Extract the (x, y) coordinate from the center of the cell holding the provided text.  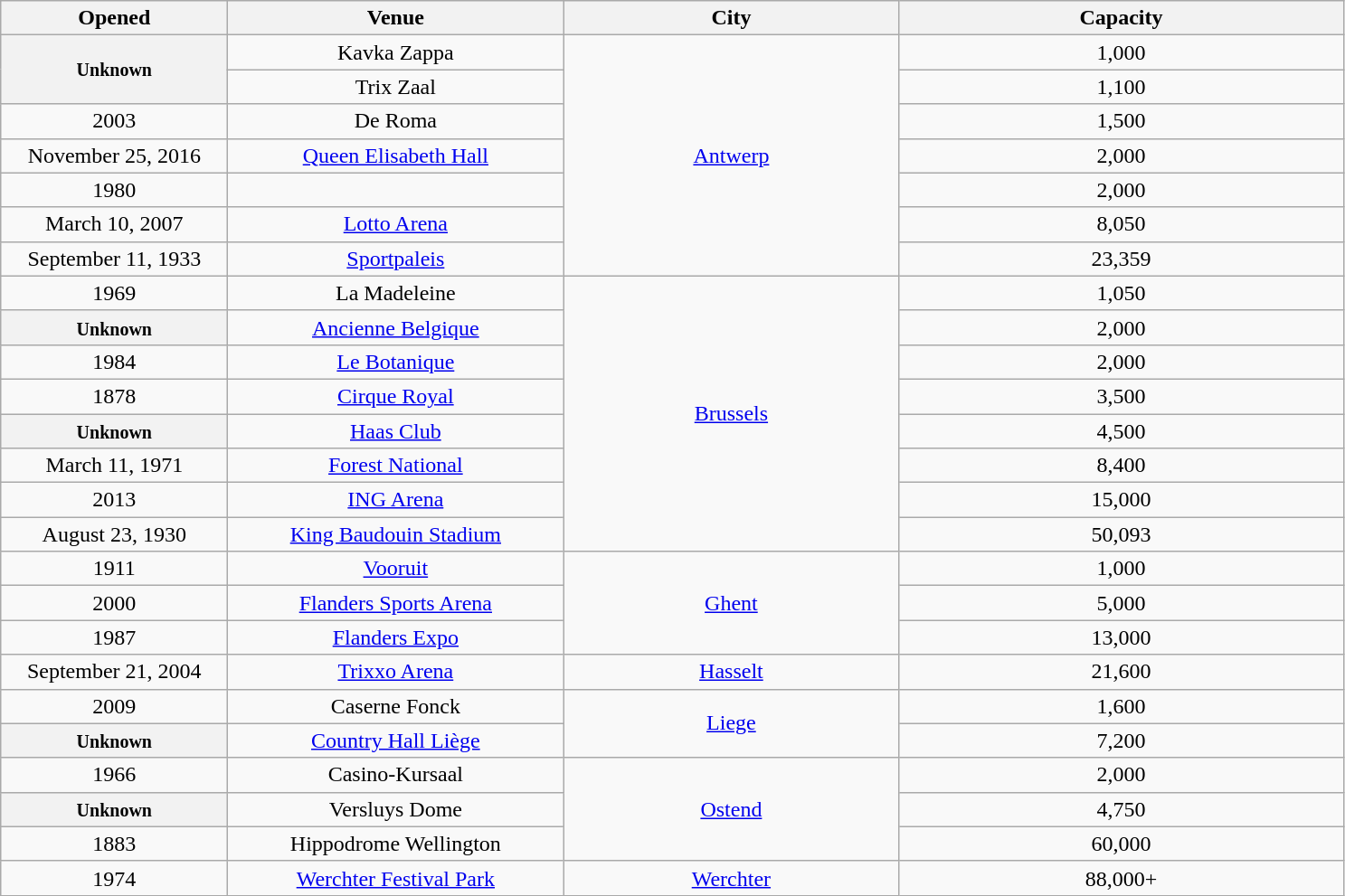
Flanders Expo (396, 637)
21,600 (1122, 672)
23,359 (1122, 259)
Trix Zaal (396, 87)
November 25, 2016 (114, 156)
Casino-Kursaal (396, 775)
1,600 (1122, 706)
ING Arena (396, 500)
March 10, 2007 (114, 224)
Country Hall Liège (396, 740)
15,000 (1122, 500)
8,400 (1122, 466)
Liege (731, 723)
1878 (114, 396)
Vooruit (396, 569)
Ancienne Belgique (396, 327)
Venue (396, 18)
4,500 (1122, 431)
60,000 (1122, 844)
Hippodrome Wellington (396, 844)
Forest National (396, 466)
1883 (114, 844)
Werchter Festival Park (396, 878)
Antwerp (731, 156)
50,093 (1122, 534)
Haas Club (396, 431)
Werchter (731, 878)
Ghent (731, 603)
1,100 (1122, 87)
13,000 (1122, 637)
1984 (114, 362)
Opened (114, 18)
1911 (114, 569)
1966 (114, 775)
2013 (114, 500)
7,200 (1122, 740)
City (731, 18)
Caserne Fonck (396, 706)
3,500 (1122, 396)
Kavka Zappa (396, 52)
September 21, 2004 (114, 672)
1987 (114, 637)
5,000 (1122, 603)
1969 (114, 293)
King Baudouin Stadium (396, 534)
4,750 (1122, 809)
Flanders Sports Arena (396, 603)
1980 (114, 190)
Lotto Arena (396, 224)
Ostend (731, 809)
De Roma (396, 121)
September 11, 1933 (114, 259)
Cirque Royal (396, 396)
1974 (114, 878)
Trixxo Arena (396, 672)
Versluys Dome (396, 809)
88,000+ (1122, 878)
2003 (114, 121)
March 11, 1971 (114, 466)
1,050 (1122, 293)
Capacity (1122, 18)
2000 (114, 603)
2009 (114, 706)
Queen Elisabeth Hall (396, 156)
La Madeleine (396, 293)
Brussels (731, 413)
1,500 (1122, 121)
August 23, 1930 (114, 534)
Le Botanique (396, 362)
8,050 (1122, 224)
Hasselt (731, 672)
Sportpaleis (396, 259)
